For the text-containing cell, return its midpoint in (x, y) coordinate format. 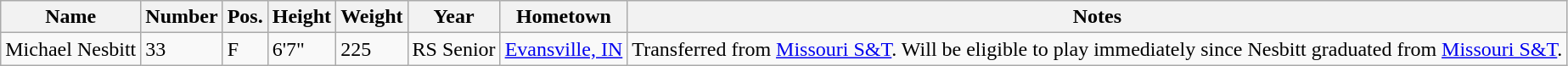
Transferred from Missouri S&T. Will be eligible to play immediately since Nesbitt graduated from Missouri S&T. (1097, 49)
Weight (372, 17)
Height (301, 17)
Evansville, IN (564, 49)
225 (372, 49)
6'7" (301, 49)
F (244, 49)
Notes (1097, 17)
33 (182, 49)
Michael Nesbitt (71, 49)
Year (453, 17)
Hometown (564, 17)
Pos. (244, 17)
Name (71, 17)
RS Senior (453, 49)
Number (182, 17)
